Determine the [x, y] coordinate at the center of the cell enclosing the given text.  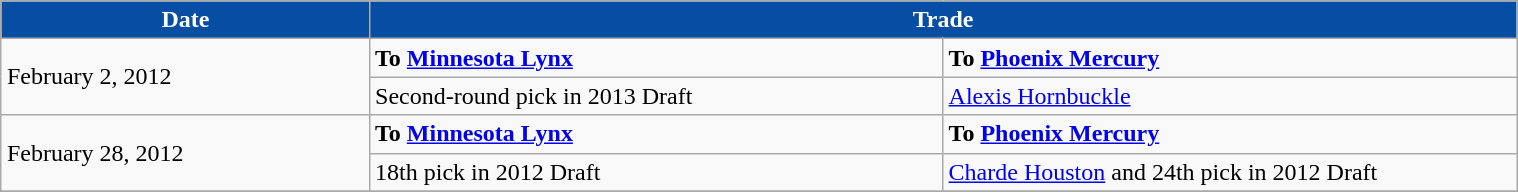
Second-round pick in 2013 Draft [657, 96]
18th pick in 2012 Draft [657, 172]
Alexis Hornbuckle [1230, 96]
February 2, 2012 [185, 77]
February 28, 2012 [185, 153]
Trade [944, 20]
Charde Houston and 24th pick in 2012 Draft [1230, 172]
Date [185, 20]
